Capture the cell that displays the provided text and extract its (x, y) central coordinate. 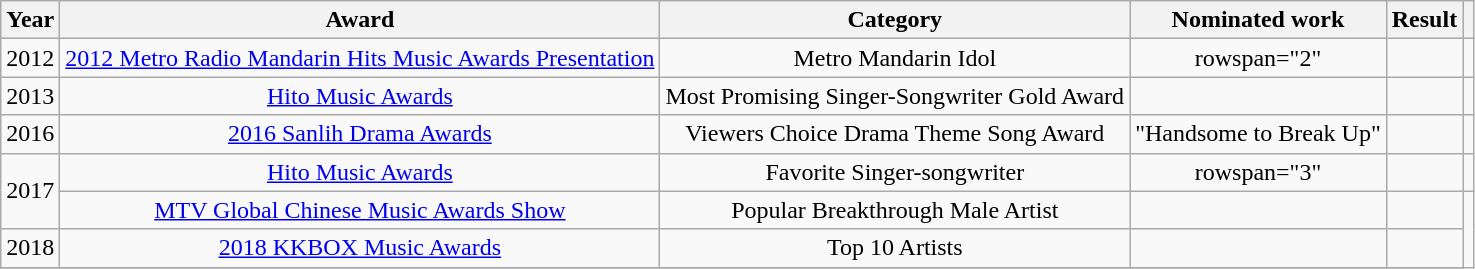
Metro Mandarin Idol (895, 58)
Year (30, 20)
Most Promising Singer-Songwriter Gold Award (895, 96)
Result (1424, 20)
2016 Sanlih Drama Awards (360, 134)
2017 (30, 191)
"Handsome to Break Up" (1258, 134)
2016 (30, 134)
Favorite Singer-songwriter (895, 172)
2012 (30, 58)
rowspan="3" (1258, 172)
Popular Breakthrough Male Artist (895, 210)
Top 10 Artists (895, 248)
2018 (30, 248)
MTV Global Chinese Music Awards Show (360, 210)
Viewers Choice Drama Theme Song Award (895, 134)
2013 (30, 96)
Category (895, 20)
2018 KKBOX Music Awards (360, 248)
rowspan="2" (1258, 58)
Nominated work (1258, 20)
2012 Metro Radio Mandarin Hits Music Awards Presentation (360, 58)
Award (360, 20)
